Detect which cell encompasses the target text, then output its [X, Y] center coordinate. 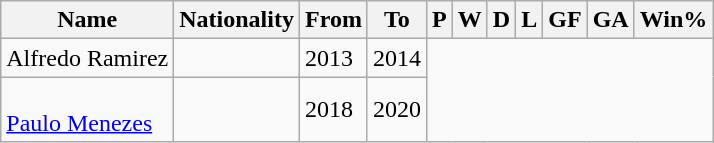
W [470, 20]
2014 [396, 58]
Win% [674, 20]
From [333, 20]
GA [610, 20]
GF [565, 20]
L [530, 20]
Alfredo Ramirez [88, 58]
Name [88, 20]
P [439, 20]
2018 [333, 110]
Paulo Menezes [88, 110]
D [501, 20]
Nationality [237, 20]
2020 [396, 110]
To [396, 20]
2013 [333, 58]
